For the text-containing cell, return its midpoint in (x, y) coordinate format. 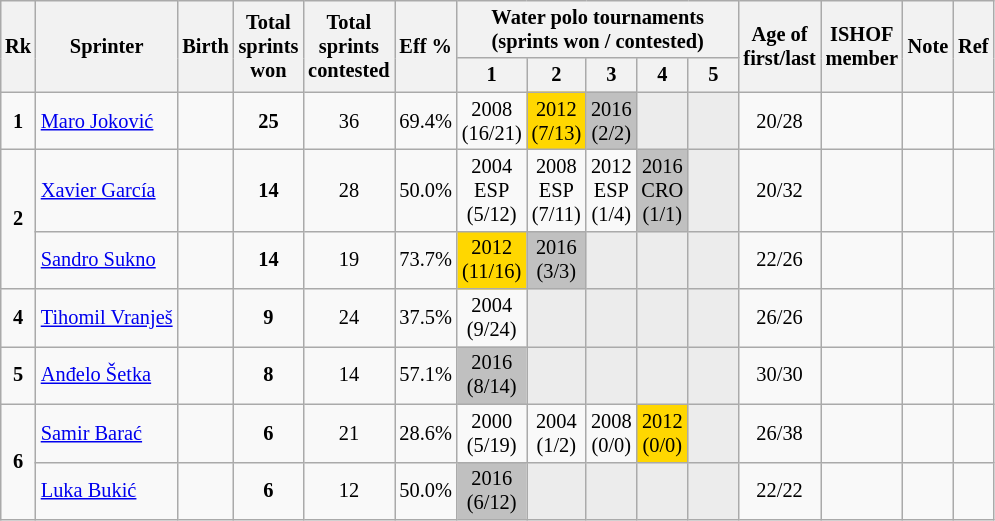
Luka Bukić (107, 491)
2016CRO(1/1) (662, 190)
2004ESP(5/12) (492, 190)
2016(8/14) (492, 375)
Totalsprintswon (269, 46)
69.4% (425, 121)
57.1% (425, 375)
2012ESP(1/4) (611, 190)
20/32 (780, 190)
ISHOFmember (862, 46)
2004(9/24) (492, 318)
Age offirst/last (780, 46)
Totalsprintscontested (348, 46)
2016(3/3) (557, 260)
Xavier García (107, 190)
24 (348, 318)
28 (348, 190)
Water polo tournaments(sprints won / contested) (598, 29)
26/26 (780, 318)
2016(6/12) (492, 491)
2008(16/21) (492, 121)
25 (269, 121)
12 (348, 491)
2012(7/13) (557, 121)
Sprinter (107, 46)
22/22 (780, 491)
2016(2/2) (611, 121)
28.6% (425, 433)
36 (348, 121)
19 (348, 260)
2012(0/0) (662, 433)
26/38 (780, 433)
Note (928, 46)
Anđelo Šetka (107, 375)
37.5% (425, 318)
Sandro Sukno (107, 260)
20/28 (780, 121)
2008ESP(7/11) (557, 190)
2004(1/2) (557, 433)
22/26 (780, 260)
2000(5/19) (492, 433)
2012(11/16) (492, 260)
8 (269, 375)
21 (348, 433)
Samir Barać (107, 433)
Rk (18, 46)
Ref (973, 46)
Tihomil Vranješ (107, 318)
3 (611, 75)
Maro Joković (107, 121)
30/30 (780, 375)
73.7% (425, 260)
Birth (205, 46)
2008(0/0) (611, 433)
Eff % (425, 46)
9 (269, 318)
